Search for the cell housing the specified text and yield its [X, Y] center coordinate. 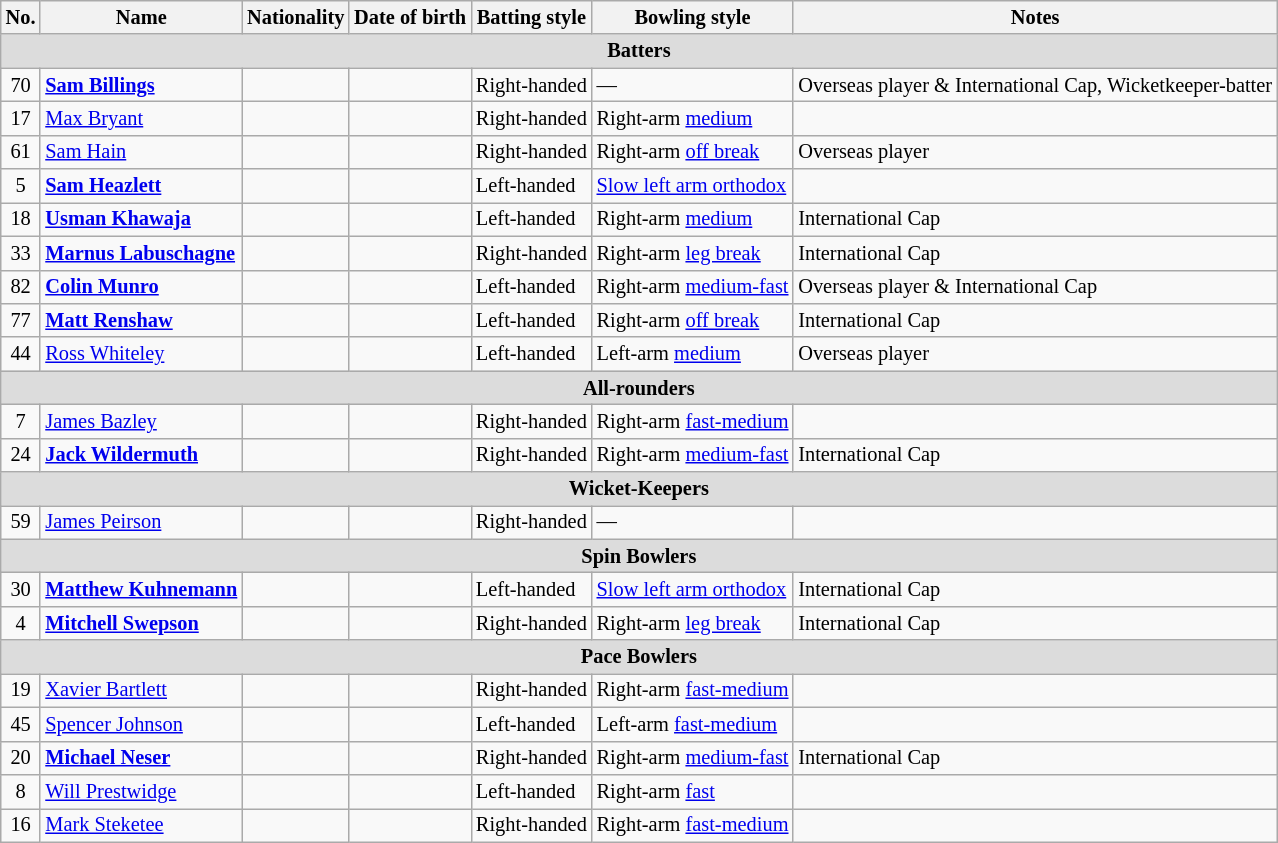
17 [21, 118]
Sam Hain [141, 152]
Marnus Labuschagne [141, 253]
Spencer Johnson [141, 724]
Max Bryant [141, 118]
20 [21, 758]
Nationality [296, 17]
33 [21, 253]
Left-arm medium [693, 354]
James Peirson [141, 522]
Usman Khawaja [141, 219]
8 [21, 791]
Wicket-Keepers [639, 489]
77 [21, 320]
All-rounders [639, 388]
18 [21, 219]
Batters [639, 51]
Notes [1035, 17]
Mitchell Swepson [141, 623]
Xavier Bartlett [141, 690]
19 [21, 690]
45 [21, 724]
Overseas player & International Cap [1035, 287]
30 [21, 589]
Bowling style [693, 17]
Date of birth [410, 17]
82 [21, 287]
Colin Munro [141, 287]
Sam Heazlett [141, 186]
James Bazley [141, 421]
Matthew Kuhnemann [141, 589]
No. [21, 17]
Spin Bowlers [639, 556]
5 [21, 186]
70 [21, 85]
Right-arm fast [693, 791]
7 [21, 421]
Overseas player & International Cap, Wicketkeeper-batter [1035, 85]
Name [141, 17]
16 [21, 825]
Pace Bowlers [639, 657]
Jack Wildermuth [141, 455]
61 [21, 152]
Mark Steketee [141, 825]
Michael Neser [141, 758]
59 [21, 522]
Ross Whiteley [141, 354]
Matt Renshaw [141, 320]
Left-arm fast-medium [693, 724]
Sam Billings [141, 85]
Batting style [532, 17]
4 [21, 623]
Will Prestwidge [141, 791]
24 [21, 455]
44 [21, 354]
